Search for the cell housing the specified text and yield its (x, y) center coordinate. 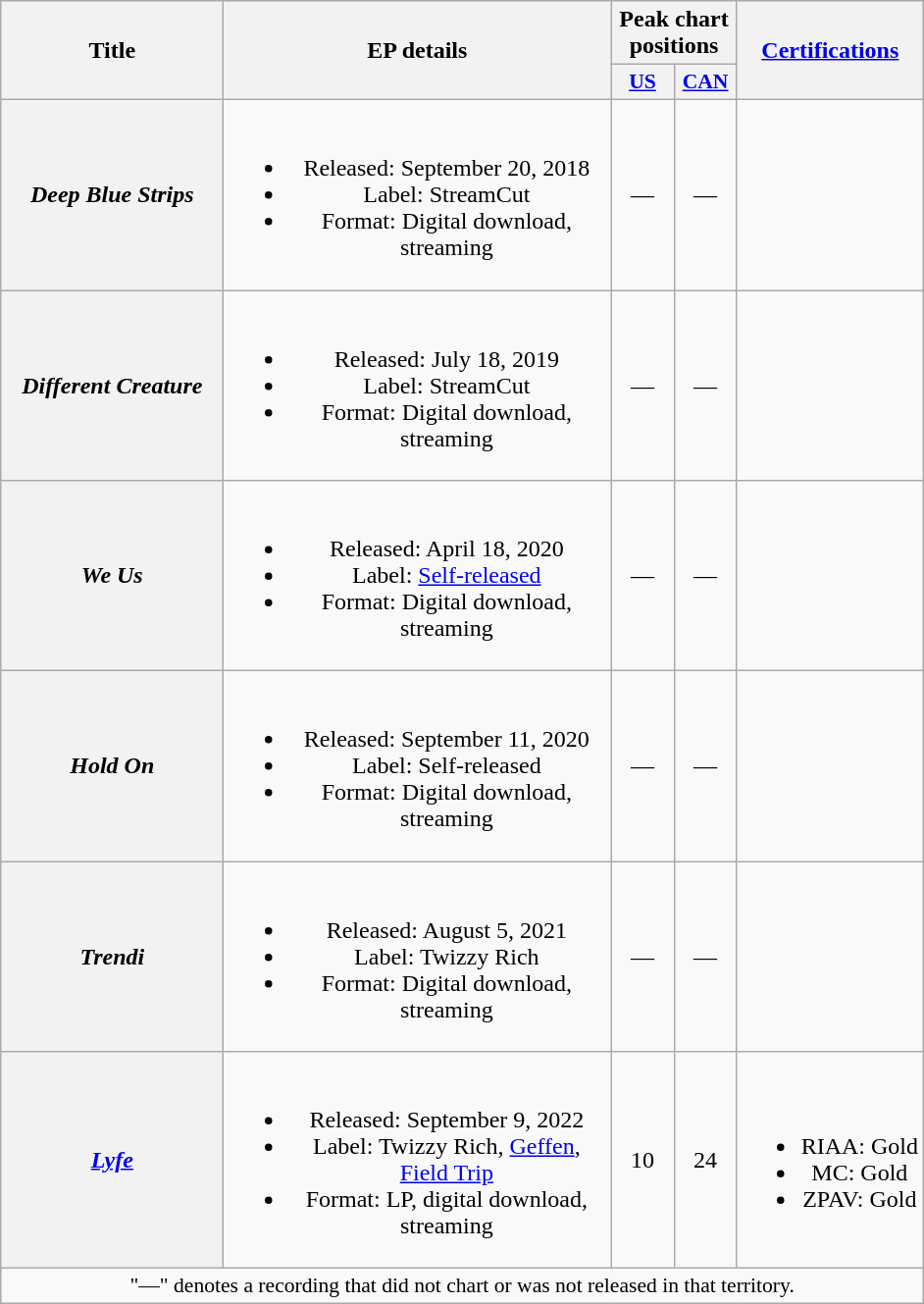
Released: September 9, 2022Label: Twizzy Rich, Geffen, Field TripFormat: LP, digital download, streaming (418, 1160)
CAN (705, 82)
10 (642, 1160)
Deep Blue Strips (112, 194)
Released: July 18, 2019Label: StreamCutFormat: Digital download, streaming (418, 386)
Certifications (830, 51)
We Us (112, 576)
Different Creature (112, 386)
"—" denotes a recording that did not chart or was not released in that territory. (463, 1286)
Released: August 5, 2021Label: Twizzy RichFormat: Digital download, streaming (418, 957)
Hold On (112, 766)
Lyfe (112, 1160)
Released: September 20, 2018Label: StreamCutFormat: Digital download, streaming (418, 194)
RIAA: GoldMC: GoldZPAV: Gold (830, 1160)
24 (705, 1160)
Released: September 11, 2020Label: Self-releasedFormat: Digital download, streaming (418, 766)
Released: April 18, 2020Label: Self-releasedFormat: Digital download, streaming (418, 576)
Trendi (112, 957)
US (642, 82)
Peak chart positions (674, 33)
EP details (418, 51)
Title (112, 51)
